Detect which cell encompasses the target text, then output its (X, Y) center coordinate. 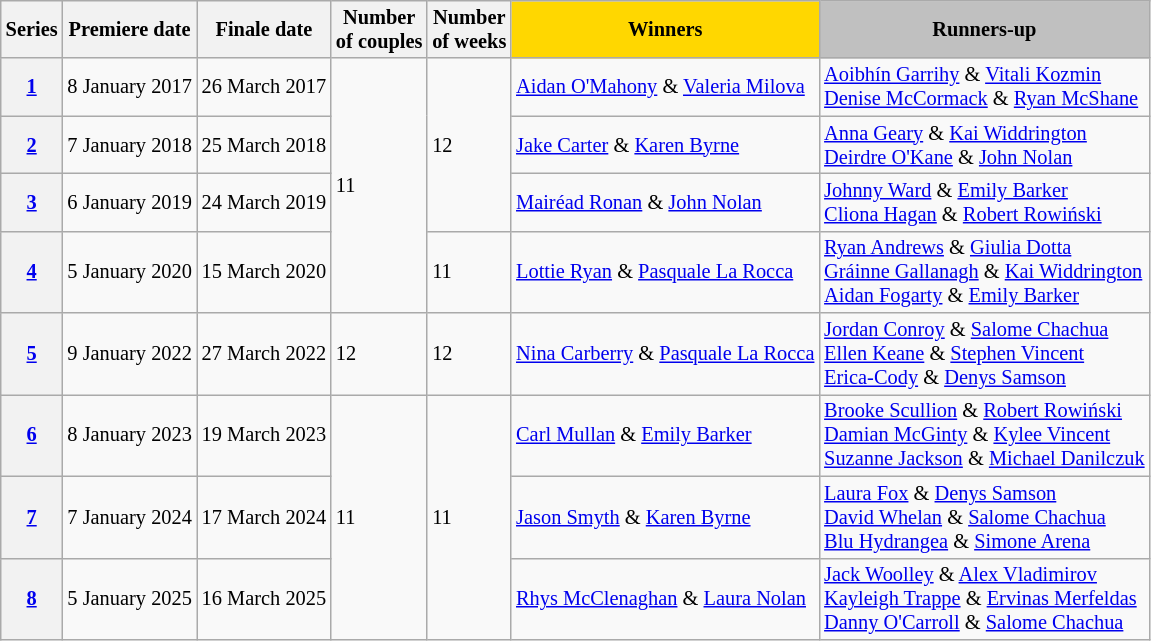
Lottie Ryan & Pasquale La Rocca (665, 272)
8 January 2017 (130, 87)
27 March 2022 (264, 354)
Jordan Conroy & Salome ChachuaEllen Keane & Stephen VincentErica-Cody & Denys Samson (984, 354)
Laura Fox & Denys SamsonDavid Whelan & Salome ChachuaBlu Hydrangea & Simone Arena (984, 517)
19 March 2023 (264, 435)
Mairéad Ronan & John Nolan (665, 202)
Anna Geary & Kai WiddringtonDeirdre O'Kane & John Nolan (984, 145)
Premiere date (130, 29)
Carl Mullan & Emily Barker (665, 435)
4 (32, 272)
24 March 2019 (264, 202)
Nina Carberry & Pasquale La Rocca (665, 354)
5 (32, 354)
Aidan O'Mahony & Valeria Milova (665, 87)
26 March 2017 (264, 87)
Runners-up (984, 29)
17 March 2024 (264, 517)
Numberof couples (379, 29)
7 January 2018 (130, 145)
Series (32, 29)
3 (32, 202)
25 March 2018 (264, 145)
Johnny Ward & Emily BarkerCliona Hagan & Robert Rowiński (984, 202)
7 January 2024 (130, 517)
8 (32, 599)
6 January 2019 (130, 202)
Finale date (264, 29)
5 January 2020 (130, 272)
15 March 2020 (264, 272)
Numberof weeks (469, 29)
Jake Carter & Karen Byrne (665, 145)
Aoibhín Garrihy & Vitali KozminDenise McCormack & Ryan McShane (984, 87)
Jack Woolley & Alex VladimirovKayleigh Trappe & Ervinas MerfeldasDanny O'Carroll & Salome Chachua (984, 599)
8 January 2023 (130, 435)
Winners (665, 29)
7 (32, 517)
1 (32, 87)
16 March 2025 (264, 599)
Jason Smyth & Karen Byrne (665, 517)
Ryan Andrews & Giulia DottaGráinne Gallanagh & Kai WiddringtonAidan Fogarty & Emily Barker (984, 272)
Rhys McClenaghan & Laura Nolan (665, 599)
Brooke Scullion & Robert RowińskiDamian McGinty & Kylee VincentSuzanne Jackson & Michael Danilczuk (984, 435)
6 (32, 435)
5 January 2025 (130, 599)
9 January 2022 (130, 354)
2 (32, 145)
